Locate the cell with the specified text and output its [x, y] center coordinate. 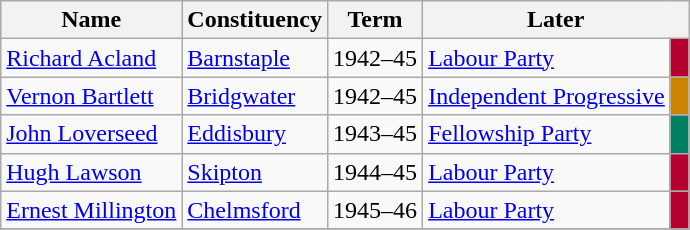
Ernest Millington [92, 210]
1943–45 [376, 134]
Richard Acland [92, 58]
Skipton [255, 172]
Barnstaple [255, 58]
Name [92, 20]
Bridgwater [255, 96]
Fellowship Party [547, 134]
1945–46 [376, 210]
Constituency [255, 20]
John Loverseed [92, 134]
Chelmsford [255, 210]
Vernon Bartlett [92, 96]
Later [556, 20]
Eddisbury [255, 134]
1944–45 [376, 172]
Term [376, 20]
Hugh Lawson [92, 172]
Independent Progressive [547, 96]
